Provide the [X, Y] coordinate of the cell's center where the given text is located.  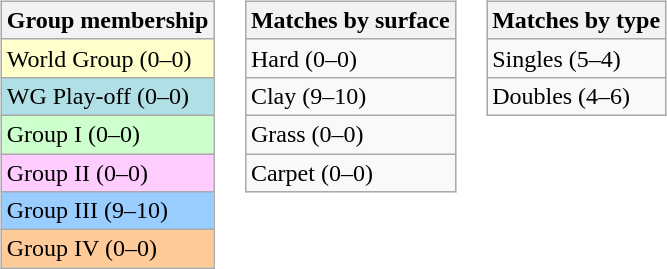
Group membership [108, 20]
Hard (0–0) [350, 58]
Matches by type [576, 20]
World Group (0–0) [108, 58]
Group II (0–0) [108, 173]
Grass (0–0) [350, 134]
Doubles (4–6) [576, 96]
Singles (5–4) [576, 58]
Clay (9–10) [350, 96]
Carpet (0–0) [350, 173]
WG Play-off (0–0) [108, 96]
Group I (0–0) [108, 134]
Matches by surface [350, 20]
Group IV (0–0) [108, 249]
Group III (9–10) [108, 211]
